Detect which cell encompasses the target text, then output its (x, y) center coordinate. 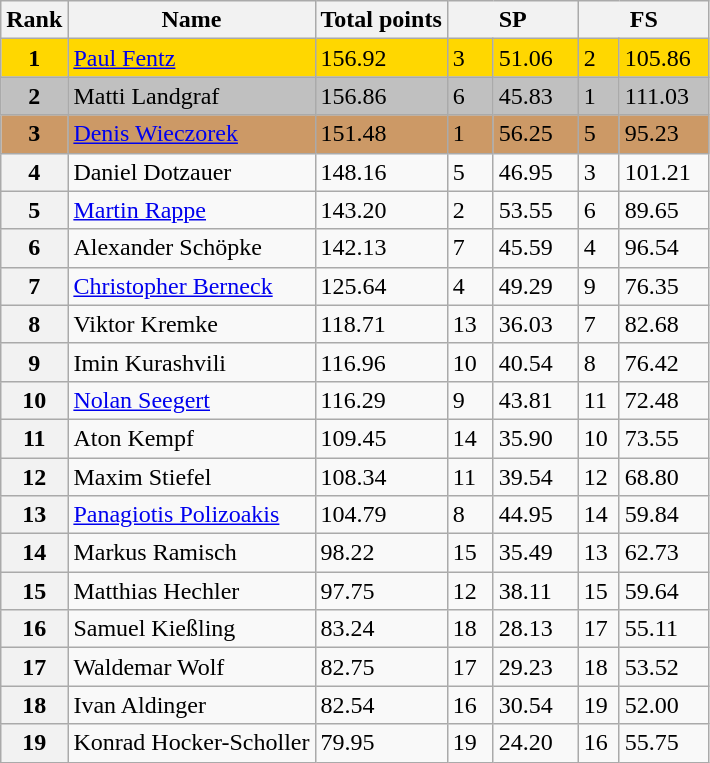
59.84 (664, 515)
56.25 (536, 134)
52.00 (664, 705)
Total points (381, 20)
SP (512, 20)
Aton Kempf (192, 438)
Markus Ramisch (192, 553)
53.55 (536, 210)
35.90 (536, 438)
38.11 (536, 591)
Viktor Kremke (192, 324)
51.06 (536, 58)
105.86 (664, 58)
95.23 (664, 134)
Panagiotis Polizoakis (192, 515)
Rank (34, 20)
82.68 (664, 324)
Samuel Kießling (192, 629)
83.24 (381, 629)
89.65 (664, 210)
125.64 (381, 286)
43.81 (536, 400)
Imin Kurashvili (192, 362)
Matthias Hechler (192, 591)
45.59 (536, 248)
109.45 (381, 438)
68.80 (664, 477)
148.16 (381, 172)
FS (644, 20)
Martin Rappe (192, 210)
53.52 (664, 667)
142.13 (381, 248)
116.96 (381, 362)
28.13 (536, 629)
Konrad Hocker-Scholler (192, 743)
118.71 (381, 324)
104.79 (381, 515)
143.20 (381, 210)
73.55 (664, 438)
46.95 (536, 172)
156.92 (381, 58)
Denis Wieczorek (192, 134)
97.75 (381, 591)
55.11 (664, 629)
Maxim Stiefel (192, 477)
55.75 (664, 743)
Ivan Aldinger (192, 705)
Christopher Berneck (192, 286)
30.54 (536, 705)
156.86 (381, 96)
76.35 (664, 286)
Paul Fentz (192, 58)
29.23 (536, 667)
111.03 (664, 96)
76.42 (664, 362)
24.20 (536, 743)
79.95 (381, 743)
40.54 (536, 362)
101.21 (664, 172)
151.48 (381, 134)
36.03 (536, 324)
82.54 (381, 705)
45.83 (536, 96)
Waldemar Wolf (192, 667)
44.95 (536, 515)
Nolan Seegert (192, 400)
116.29 (381, 400)
35.49 (536, 553)
Name (192, 20)
Alexander Schöpke (192, 248)
98.22 (381, 553)
59.64 (664, 591)
Daniel Dotzauer (192, 172)
82.75 (381, 667)
39.54 (536, 477)
62.73 (664, 553)
Matti Landgraf (192, 96)
72.48 (664, 400)
96.54 (664, 248)
49.29 (536, 286)
108.34 (381, 477)
